Locate the cell with the specified text and output its [x, y] center coordinate. 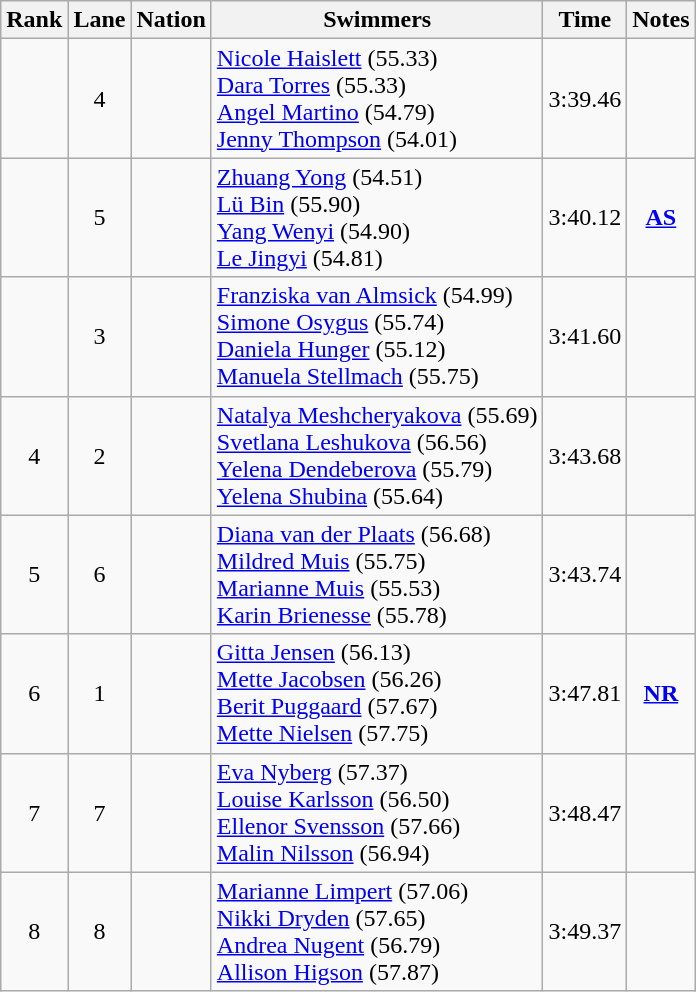
Rank [34, 20]
Gitta Jensen (56.13)Mette Jacobsen (56.26)Berit Puggaard (57.67)Mette Nielsen (57.75) [377, 694]
Diana van der Plaats (56.68)Mildred Muis (55.75)Marianne Muis (55.53)Karin Brienesse (55.78) [377, 574]
3:47.81 [585, 694]
Zhuang Yong (54.51) Lü Bin (55.90)Yang Wenyi (54.90)Le Jingyi (54.81) [377, 218]
Lane [100, 20]
3 [100, 336]
3:48.47 [585, 812]
NR [661, 694]
3:41.60 [585, 336]
2 [100, 456]
Time [585, 20]
3:49.37 [585, 932]
Natalya Meshcheryakova (55.69)Svetlana Leshukova (56.56)Yelena Dendeberova (55.79)Yelena Shubina (55.64) [377, 456]
AS [661, 218]
1 [100, 694]
Nicole Haislett (55.33)Dara Torres (55.33)Angel Martino (54.79)Jenny Thompson (54.01) [377, 98]
3:40.12 [585, 218]
Eva Nyberg (57.37)Louise Karlsson (56.50)Ellenor Svensson (57.66)Malin Nilsson (56.94) [377, 812]
Notes [661, 20]
Marianne Limpert (57.06)Nikki Dryden (57.65)Andrea Nugent (56.79)Allison Higson (57.87) [377, 932]
Swimmers [377, 20]
3:43.74 [585, 574]
Franziska van Almsick (54.99)Simone Osygus (55.74)Daniela Hunger (55.12)Manuela Stellmach (55.75) [377, 336]
Nation [171, 20]
3:43.68 [585, 456]
3:39.46 [585, 98]
